Locate the cell with the specified text and output its [X, Y] center coordinate. 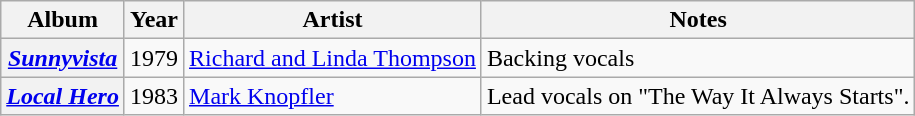
1979 [154, 58]
1983 [154, 96]
Year [154, 20]
Album [63, 20]
Mark Knopfler [333, 96]
Notes [698, 20]
Backing vocals [698, 58]
Local Hero [63, 96]
Richard and Linda Thompson [333, 58]
Sunnyvista [63, 58]
Lead vocals on "The Way It Always Starts". [698, 96]
Artist [333, 20]
